Return the [x, y] coordinate for the center point of the cell that contains the specified text.  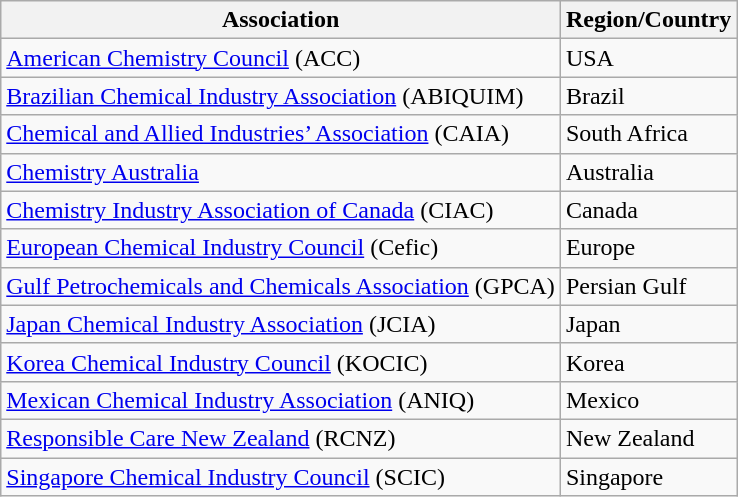
USA [648, 58]
Association [281, 20]
Mexican Chemical Industry Association (ANIQ) [281, 400]
Australia [648, 172]
Chemistry Industry Association of Canada (CIAC) [281, 210]
Chemical and Allied Industries’ Association (CAIA) [281, 134]
Korea [648, 362]
Gulf Petrochemicals and Chemicals Association (GPCA) [281, 286]
Europe [648, 248]
Japan Chemical Industry Association (JCIA) [281, 324]
American Chemistry Council (ACC) [281, 58]
Brazil [648, 96]
Brazilian Chemical Industry Association (ABIQUIM) [281, 96]
Canada [648, 210]
South Africa [648, 134]
Responsible Care New Zealand (RCNZ) [281, 438]
European Chemical Industry Council (Cefic) [281, 248]
Singapore [648, 477]
Singapore Chemical Industry Council (SCIC) [281, 477]
Korea Chemical Industry Council (KOCIC) [281, 362]
Persian Gulf [648, 286]
Japan [648, 324]
Region/Country [648, 20]
Mexico [648, 400]
New Zealand [648, 438]
Chemistry Australia [281, 172]
